Identify which cell holds the provided text, then report its [x, y] central coordinate. 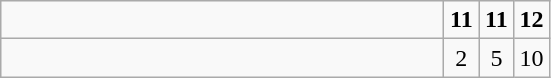
10 [532, 58]
5 [496, 58]
2 [462, 58]
12 [532, 20]
